Return (X, Y) of the center of cell containing provided text 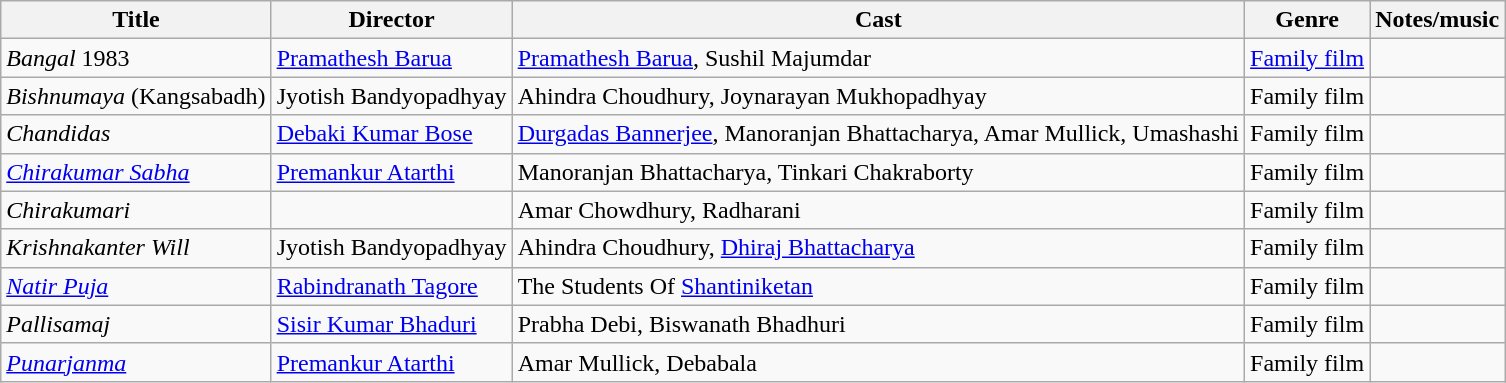
Chirakumari (136, 210)
Cast (878, 20)
Title (136, 20)
Manoranjan Bhattacharya, Tinkari Chakraborty (878, 172)
Amar Mullick, Debabala (878, 362)
Chandidas (136, 134)
Punarjanma (136, 362)
Bangal 1983 (136, 58)
Debaki Kumar Bose (392, 134)
Chirakumar Sabha (136, 172)
Natir Puja (136, 286)
Pallisamaj (136, 324)
Director (392, 20)
Genre (1308, 20)
Amar Chowdhury, Radharani (878, 210)
Ahindra Choudhury, Joynarayan Mukhopadhyay (878, 96)
Bishnumaya (Kangsabadh) (136, 96)
Sisir Kumar Bhaduri (392, 324)
Prabha Debi, Biswanath Bhadhuri (878, 324)
Krishnakanter Will (136, 248)
Durgadas Bannerjee, Manoranjan Bhattacharya, Amar Mullick, Umashashi (878, 134)
Pramathesh Barua, Sushil Majumdar (878, 58)
Rabindranath Tagore (392, 286)
The Students Of Shantiniketan (878, 286)
Notes/music (1438, 20)
Ahindra Choudhury, Dhiraj Bhattacharya (878, 248)
Pramathesh Barua (392, 58)
